Capture the cell that displays the provided text and extract its (x, y) central coordinate. 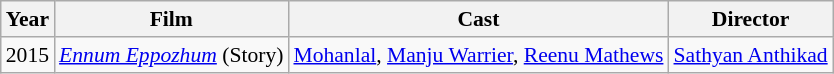
Director (750, 19)
Cast (478, 19)
Film (171, 19)
2015 (28, 55)
Year (28, 19)
Sathyan Anthikad (750, 55)
Ennum Eppozhum (Story) (171, 55)
Mohanlal, Manju Warrier, Reenu Mathews (478, 55)
